Determine the (x, y) coordinate at the center of the cell enclosing the given text.  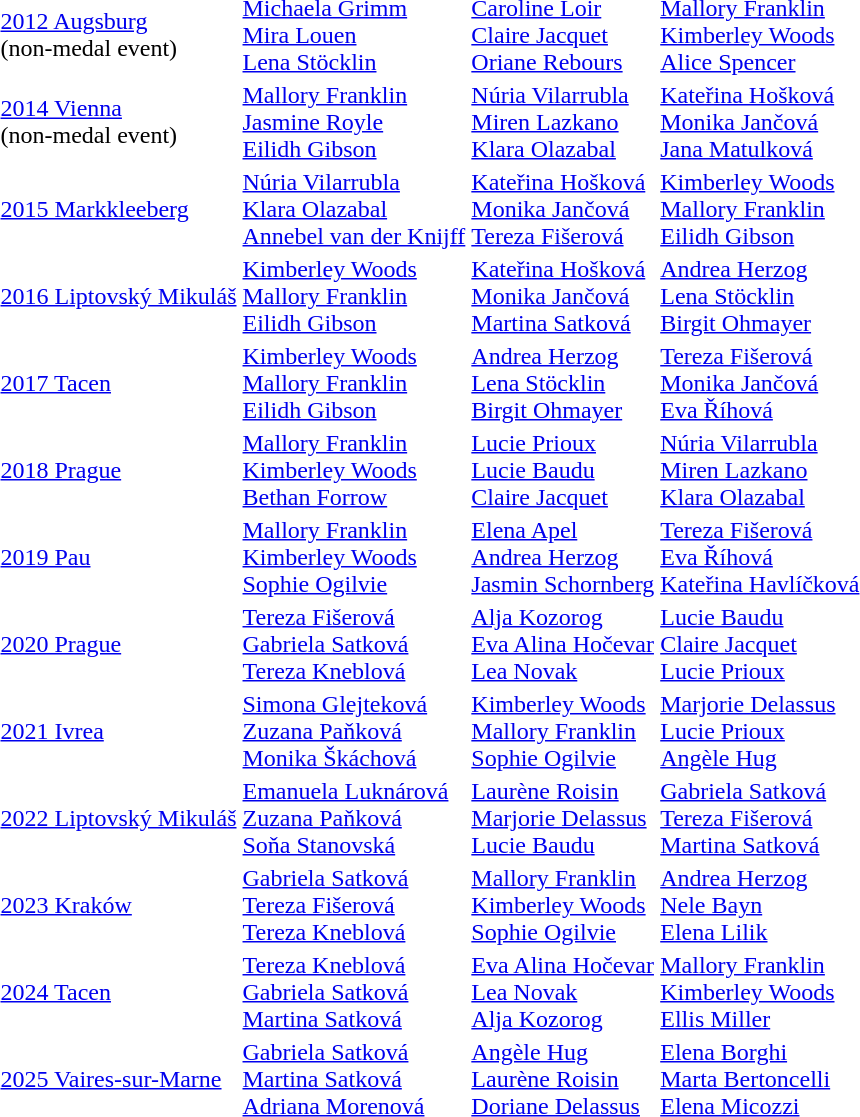
Kateřina HoškováMonika JančováTereza Fišerová (563, 209)
Alja KozorogEva Alina HočevarLea Novak (563, 644)
Kimberley WoodsMallory FranklinSophie Ogilvie (563, 731)
Emanuela LuknárováZuzana PaňkováSoňa Stanovská (354, 818)
Tereza KneblováGabriela SatkováMartina Satková (354, 992)
Mallory FranklinKimberley WoodsBethan Forrow (354, 470)
Núria VilarrublaMiren LazkanoKlara Olazabal (563, 122)
Núria VilarrublaKlara OlazabalAnnebel van der Knijff (354, 209)
Tereza FišerováGabriela SatkováTereza Kneblová (354, 644)
Eva Alina HočevarLea NovakAlja Kozorog (563, 992)
Elena ApelAndrea HerzogJasmin Schornberg (563, 557)
Gabriela SatkováTereza FišerováTereza Kneblová (354, 905)
Lucie PriouxLucie BauduClaire Jacquet (563, 470)
Kateřina HoškováMonika JančováMartina Satková (563, 296)
Andrea HerzogLena StöcklinBirgit Ohmayer (563, 383)
Mallory FranklinJasmine RoyleEilidh Gibson (354, 122)
Laurène RoisinMarjorie DelassusLucie Baudu (563, 818)
Simona GlejtekováZuzana PaňkováMonika Škáchová (354, 731)
